Pinpoint the cell where the given text exists, returning its (X, Y) midpoint coordinate. 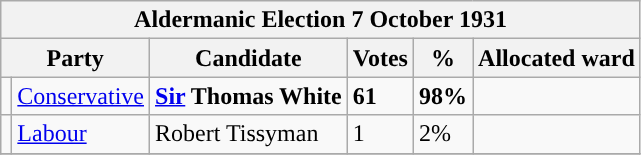
Labour (81, 134)
2% (442, 134)
Conservative (81, 96)
1 (380, 134)
% (442, 58)
Aldermanic Election 7 October 1931 (321, 20)
61 (380, 96)
Candidate (249, 58)
Votes (380, 58)
Robert Tissyman (249, 134)
Party (76, 58)
Allocated ward (557, 58)
98% (442, 96)
Sir Thomas White (249, 96)
